Determine the (x, y) coordinate at the center of the cell enclosing the given text.  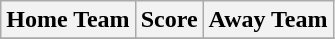
Home Team (68, 20)
Away Team (268, 20)
Score (169, 20)
